From the cell containing the given text, extract its center point as [x, y] coordinate. 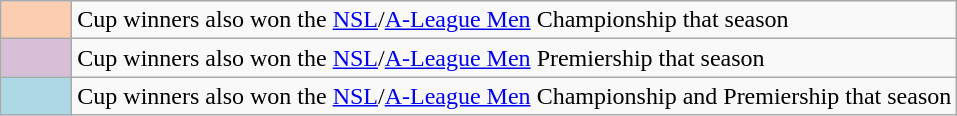
Cup winners also won the NSL/A-League Men Championship that season [514, 20]
Cup winners also won the NSL/A-League Men Premiership that season [514, 58]
Cup winners also won the NSL/A-League Men Championship and Premiership that season [514, 96]
